Find where the given text appears and provide that cell's center as (x, y) coordinate. 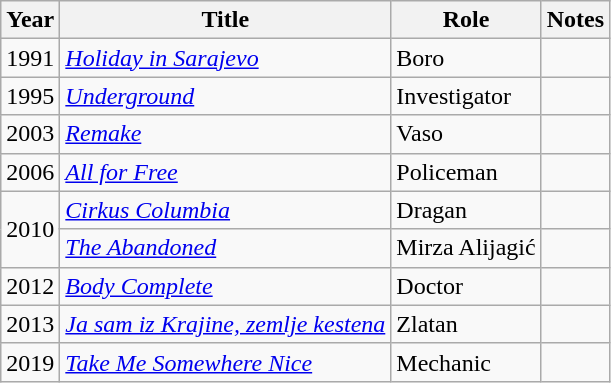
2013 (30, 324)
Doctor (466, 286)
Dragan (466, 210)
Take Me Somewhere Nice (226, 362)
The Abandoned (226, 248)
Remake (226, 134)
Mechanic (466, 362)
2012 (30, 286)
1991 (30, 58)
All for Free (226, 172)
Mirza Alijagić (466, 248)
Notes (575, 20)
Boro (466, 58)
Holiday in Sarajevo (226, 58)
Investigator (466, 96)
1995 (30, 96)
2003 (30, 134)
Underground (226, 96)
Zlatan (466, 324)
Cirkus Columbia (226, 210)
Vaso (466, 134)
Policeman (466, 172)
Year (30, 20)
2006 (30, 172)
Body Complete (226, 286)
Title (226, 20)
Role (466, 20)
2010 (30, 229)
2019 (30, 362)
Ja sam iz Krajine, zemlje kestena (226, 324)
